Scan for the cell matching the given text and deliver its (X, Y) coordinate at center. 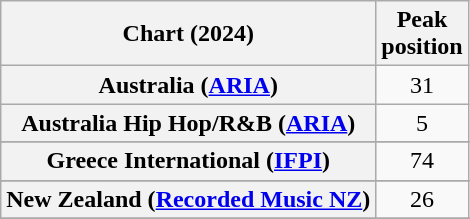
26 (422, 199)
74 (422, 161)
New Zealand (Recorded Music NZ) (188, 199)
Australia (ARIA) (188, 85)
Australia Hip Hop/R&B (ARIA) (188, 123)
Chart (2024) (188, 34)
Greece International (IFPI) (188, 161)
5 (422, 123)
31 (422, 85)
Peakposition (422, 34)
